Extract the (x, y) coordinate from the center of the cell holding the provided text.  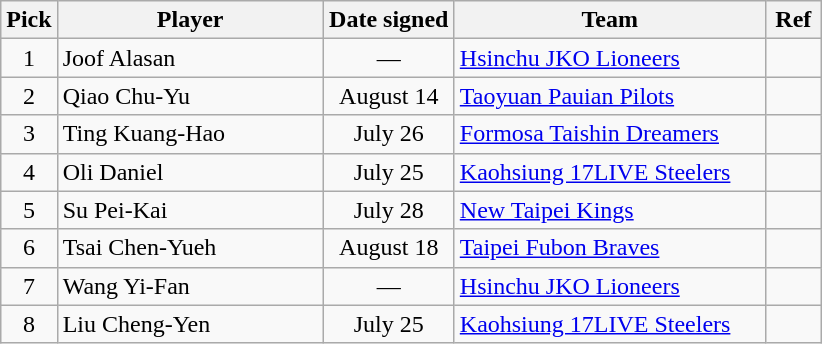
Tsai Chen-Yueh (190, 248)
Team (610, 20)
3 (29, 134)
Joof Alasan (190, 58)
Taoyuan Pauian Pilots (610, 96)
8 (29, 324)
Date signed (388, 20)
5 (29, 210)
Formosa Taishin Dreamers (610, 134)
2 (29, 96)
7 (29, 286)
August 14 (388, 96)
Ting Kuang-Hao (190, 134)
1 (29, 58)
Pick (29, 20)
Ref (793, 20)
Liu Cheng-Yen (190, 324)
Wang Yi-Fan (190, 286)
Taipei Fubon Braves (610, 248)
Su Pei-Kai (190, 210)
6 (29, 248)
New Taipei Kings (610, 210)
Player (190, 20)
4 (29, 172)
Oli Daniel (190, 172)
July 26 (388, 134)
August 18 (388, 248)
July 28 (388, 210)
Qiao Chu-Yu (190, 96)
